Search for the cell housing the specified text and yield its (X, Y) center coordinate. 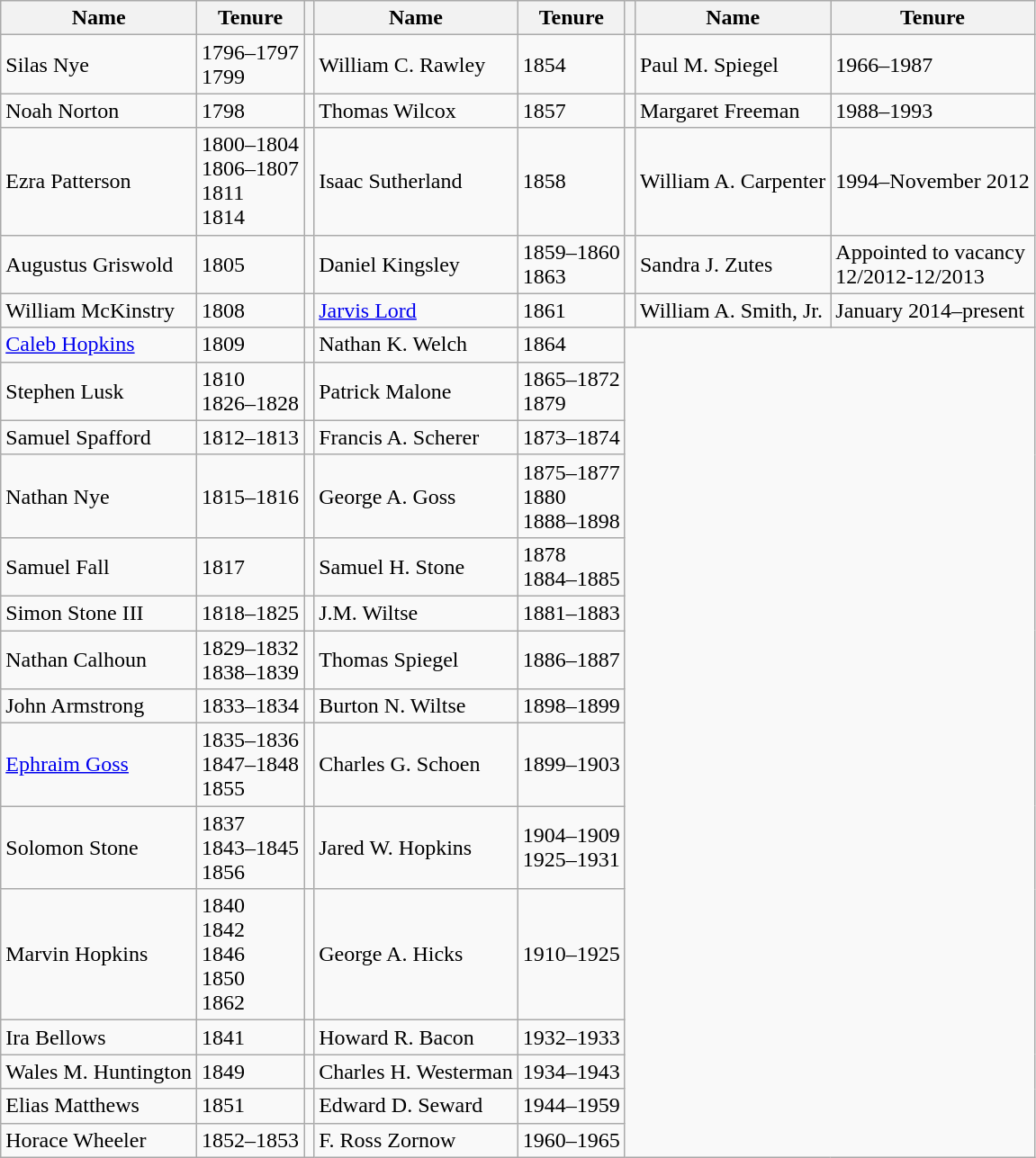
1904–19091925–1931 (571, 848)
1881–1883 (571, 613)
Elias Matthews (99, 1106)
Isaac Sutherland (416, 182)
1864 (571, 345)
Silas Nye (99, 65)
Burton N. Wiltse (416, 706)
1796–17971799 (250, 65)
William A. Smith, Jr. (733, 310)
1910–1925 (571, 955)
1944–1959 (571, 1106)
1873–1874 (571, 437)
January 2014–present (932, 310)
1849 (250, 1072)
Samuel Fall (99, 567)
1851 (250, 1106)
Sandra J. Zutes (733, 265)
18401842184618501862 (250, 955)
Thomas Wilcox (416, 111)
Margaret Freeman (733, 111)
William A. Carpenter (733, 182)
Ezra Patterson (99, 182)
Thomas Spiegel (416, 659)
Noah Norton (99, 111)
F. Ross Zornow (416, 1140)
Wales M. Huntington (99, 1072)
1852–1853 (250, 1140)
1857 (571, 111)
1800–18041806–180718111814 (250, 182)
1835–18361847–18481855 (250, 765)
1899–1903 (571, 765)
1818–1825 (250, 613)
1875–187718801888–1898 (571, 496)
Nathan Nye (99, 496)
Ephraim Goss (99, 765)
Stephen Lusk (99, 390)
18371843–18451856 (250, 848)
1817 (250, 567)
Samuel Spafford (99, 437)
Jarvis Lord (416, 310)
1988–1993 (932, 111)
1815–1816 (250, 496)
William C. Rawley (416, 65)
Marvin Hopkins (99, 955)
Charles G. Schoen (416, 765)
Nathan K. Welch (416, 345)
Appointed to vacancy12/2012-12/2013 (932, 265)
1886–1887 (571, 659)
George A. Goss (416, 496)
Solomon Stone (99, 848)
Howard R. Bacon (416, 1037)
1858 (571, 182)
1854 (571, 65)
Nathan Calhoun (99, 659)
1865–18721879 (571, 390)
Augustus Griswold (99, 265)
Horace Wheeler (99, 1140)
Charles H. Westerman (416, 1072)
1812–1813 (250, 437)
Simon Stone III (99, 613)
Francis A. Scherer (416, 437)
1833–1834 (250, 706)
George A. Hicks (416, 955)
18781884–1885 (571, 567)
John Armstrong (99, 706)
1841 (250, 1037)
18101826–1828 (250, 390)
Patrick Malone (416, 390)
1994–November 2012 (932, 182)
J.M. Wiltse (416, 613)
1805 (250, 265)
1809 (250, 345)
1960–1965 (571, 1140)
Samuel H. Stone (416, 567)
Ira Bellows (99, 1037)
1932–1933 (571, 1037)
Jared W. Hopkins (416, 848)
William McKinstry (99, 310)
1898–1899 (571, 706)
Paul M. Spiegel (733, 65)
1798 (250, 111)
Daniel Kingsley (416, 265)
1966–1987 (932, 65)
1859–18601863 (571, 265)
1829–18321838–1839 (250, 659)
1808 (250, 310)
Caleb Hopkins (99, 345)
Edward D. Seward (416, 1106)
1861 (571, 310)
1934–1943 (571, 1072)
